Scan for the cell matching the given text and deliver its [x, y] coordinate at center. 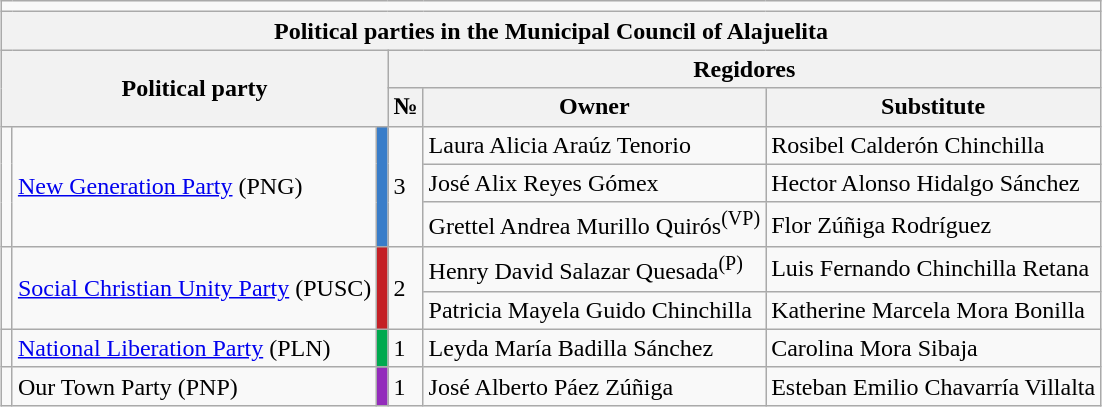
National Liberation Party (PLN) [194, 348]
Flor Zúñiga Rodríguez [934, 224]
№ [406, 107]
Social Christian Unity Party (PUSC) [194, 288]
Political party [194, 88]
Patricia Mayela Guido Chinchilla [594, 310]
Our Town Party (PNP) [194, 386]
3 [406, 186]
José Alix Reyes Gómex [594, 183]
Hector Alonso Hidalgo Sánchez [934, 183]
Katherine Marcela Mora Bonilla [934, 310]
Grettel Andrea Murillo Quirós(VP) [594, 224]
Leyda María Badilla Sánchez [594, 348]
José Alberto Páez Zúñiga [594, 386]
2 [406, 288]
Rosibel Calderón Chinchilla [934, 145]
Carolina Mora Sibaja [934, 348]
Political parties in the Municipal Council of Alajuelita [550, 31]
Substitute [934, 107]
Laura Alicia Araúz Tenorio [594, 145]
Owner [594, 107]
Esteban Emilio Chavarría Villalta [934, 386]
New Generation Party (PNG) [194, 186]
Henry David Salazar Quesada(P) [594, 270]
Luis Fernando Chinchilla Retana [934, 270]
Regidores [744, 69]
